Search for the cell housing the specified text and yield its [x, y] center coordinate. 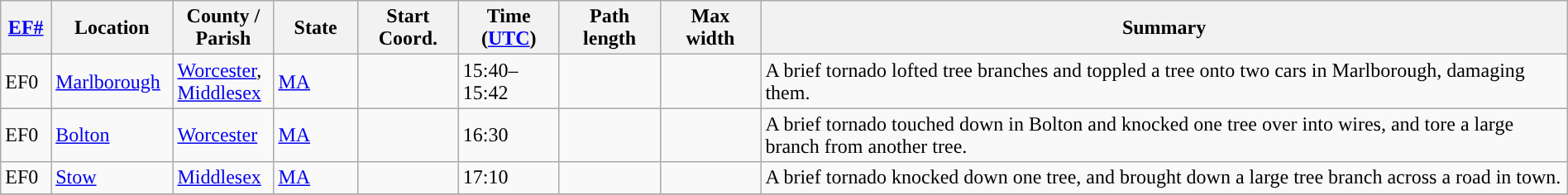
State [316, 28]
Path length [610, 28]
Middlesex [223, 178]
A brief tornado knocked down one tree, and brought down a large tree branch across a road in town. [1164, 178]
County / Parish [223, 28]
Time (UTC) [509, 28]
A brief tornado touched down in Bolton and knocked one tree over into wires, and tore a large branch from another tree. [1164, 136]
Worcester [223, 136]
Marlborough [112, 81]
15:40–15:42 [509, 81]
Summary [1164, 28]
A brief tornado lofted tree branches and toppled a tree onto two cars in Marlborough, damaging them. [1164, 81]
Worcester, Middlesex [223, 81]
Start Coord. [408, 28]
Max width [710, 28]
17:10 [509, 178]
16:30 [509, 136]
Stow [112, 178]
EF# [26, 28]
Bolton [112, 136]
Location [112, 28]
